Provide the [X, Y] coordinate of the cell's center where the given text is located.  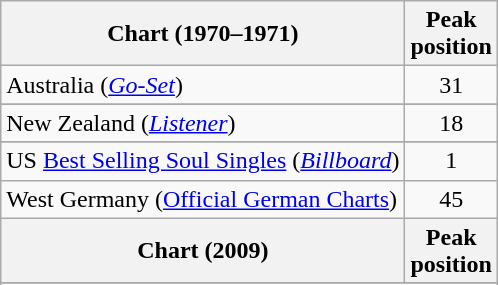
1 [451, 161]
Chart (2009) [203, 250]
Chart (1970–1971) [203, 34]
New Zealand (Listener) [203, 123]
US Best Selling Soul Singles (Billboard) [203, 161]
18 [451, 123]
Australia (Go-Set) [203, 85]
West Germany (Official German Charts) [203, 199]
31 [451, 85]
45 [451, 199]
